Return the (X, Y) coordinate for the center point of the cell that contains the specified text.  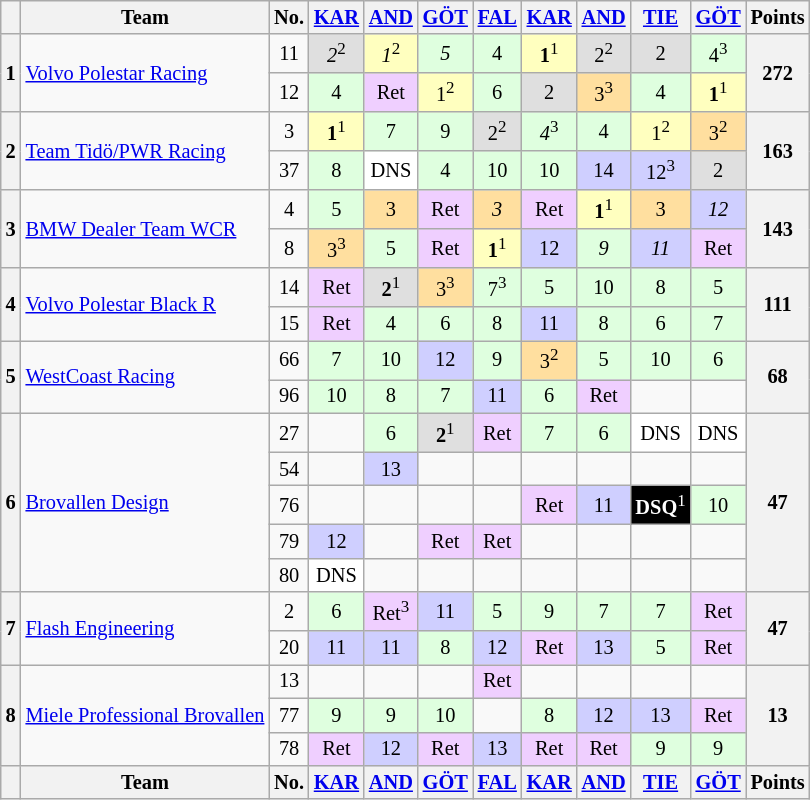
123 (660, 170)
Flash Engineering (146, 628)
54 (289, 469)
Brovallen Design (146, 502)
111 (778, 304)
20 (289, 648)
1 (11, 73)
163 (778, 151)
BMW Dealer Team WCR (146, 229)
143 (778, 229)
68 (778, 376)
Team Tidö/PWR Racing (146, 151)
Volvo Polestar Racing (146, 73)
DSQ1 (660, 506)
Ret3 (391, 612)
80 (289, 575)
96 (289, 396)
77 (289, 715)
15 (289, 324)
66 (289, 360)
76 (289, 506)
WestCoast Racing (146, 376)
78 (289, 749)
73 (498, 288)
Volvo Polestar Black R (146, 304)
272 (778, 73)
27 (289, 432)
37 (289, 170)
79 (289, 541)
Miele Professional Brovallen (146, 714)
